Pinpoint the cell where the given text exists, returning its [x, y] midpoint coordinate. 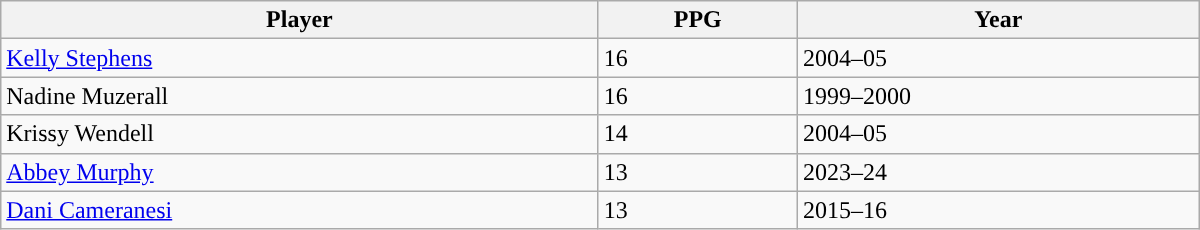
PPG [698, 20]
Dani Cameranesi [300, 210]
1999–2000 [998, 96]
Player [300, 20]
Year [998, 20]
14 [698, 134]
Abbey Murphy [300, 172]
Krissy Wendell [300, 134]
2023–24 [998, 172]
Nadine Muzerall [300, 96]
2015–16 [998, 210]
Kelly Stephens [300, 58]
